For the text-containing cell, return its midpoint in (x, y) coordinate format. 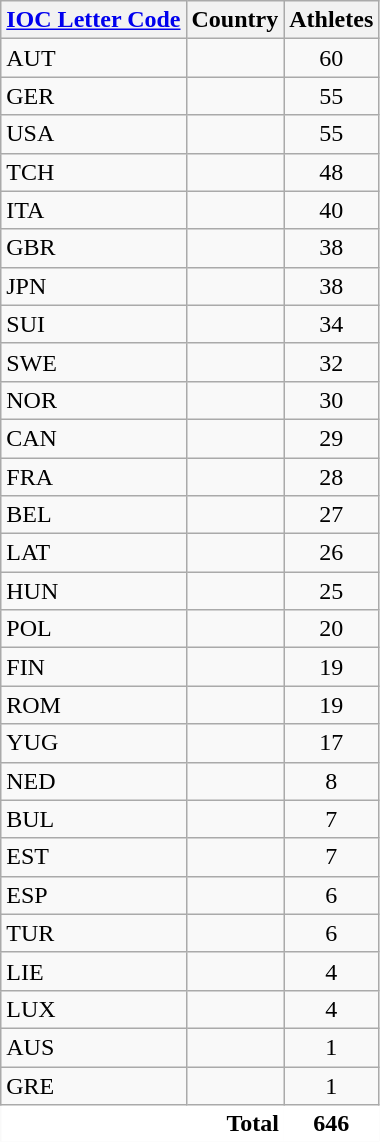
CAN (94, 438)
BUL (94, 819)
40 (332, 210)
EST (94, 857)
TUR (94, 933)
LIE (94, 971)
Athletes (332, 20)
USA (94, 134)
26 (332, 553)
GER (94, 96)
BEL (94, 515)
28 (332, 477)
LUX (94, 1009)
FIN (94, 667)
8 (332, 781)
34 (332, 324)
ESP (94, 895)
32 (332, 362)
FRA (94, 477)
IOC Letter Code (94, 20)
ROM (94, 705)
20 (332, 629)
TCH (94, 172)
AUT (94, 58)
SWE (94, 362)
Country (235, 20)
17 (332, 743)
GBR (94, 248)
48 (332, 172)
NED (94, 781)
646 (332, 1124)
29 (332, 438)
YUG (94, 743)
POL (94, 629)
30 (332, 400)
HUN (94, 591)
Total (142, 1124)
GRE (94, 1085)
LAT (94, 553)
60 (332, 58)
25 (332, 591)
27 (332, 515)
SUI (94, 324)
AUS (94, 1047)
ITA (94, 210)
NOR (94, 400)
JPN (94, 286)
